Extract the [X, Y] coordinate from the center of the cell holding the provided text.  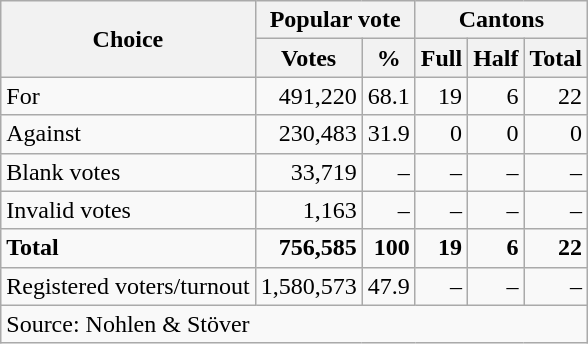
756,585 [308, 248]
Choice [128, 39]
Source: Nohlen & Stöver [294, 324]
33,719 [308, 172]
1,580,573 [308, 286]
47.9 [388, 286]
Against [128, 134]
Blank votes [128, 172]
Cantons [501, 20]
1,163 [308, 210]
31.9 [388, 134]
% [388, 58]
Registered voters/turnout [128, 286]
For [128, 96]
Popular vote [335, 20]
Full [441, 58]
Half [496, 58]
100 [388, 248]
Invalid votes [128, 210]
491,220 [308, 96]
68.1 [388, 96]
Votes [308, 58]
230,483 [308, 134]
